Determine the (x, y) coordinate at the center of the cell enclosing the given text.  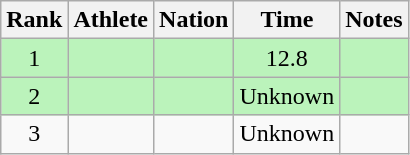
Notes (374, 20)
2 (34, 96)
1 (34, 58)
Rank (34, 20)
12.8 (287, 58)
Nation (194, 20)
Athlete (111, 20)
3 (34, 134)
Time (287, 20)
